Identify which cell holds the provided text, then report its [x, y] central coordinate. 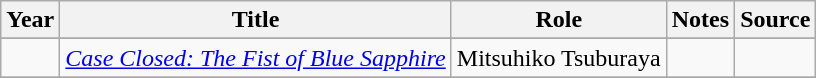
Case Closed: The Fist of Blue Sapphire [256, 58]
Source [776, 20]
Title [256, 20]
Role [558, 20]
Notes [700, 20]
Year [30, 20]
Mitsuhiko Tsuburaya [558, 58]
